For the text-containing cell, return its midpoint in (x, y) coordinate format. 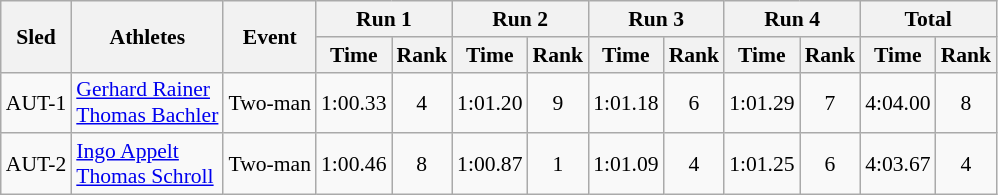
Ingo AppeltThomas Schroll (147, 164)
Run 3 (656, 19)
1:01.20 (490, 102)
1:01.09 (626, 164)
1:00.33 (354, 102)
1 (558, 164)
1:00.87 (490, 164)
AUT-2 (36, 164)
1:01.25 (762, 164)
AUT-1 (36, 102)
4:03.67 (898, 164)
1:01.18 (626, 102)
Run 2 (520, 19)
1:00.46 (354, 164)
Event (270, 36)
Sled (36, 36)
Run 1 (384, 19)
Run 4 (792, 19)
9 (558, 102)
7 (830, 102)
Athletes (147, 36)
4:04.00 (898, 102)
Total (928, 19)
Gerhard RainerThomas Bachler (147, 102)
1:01.29 (762, 102)
